Identify which cell holds the provided text, then report its [X, Y] central coordinate. 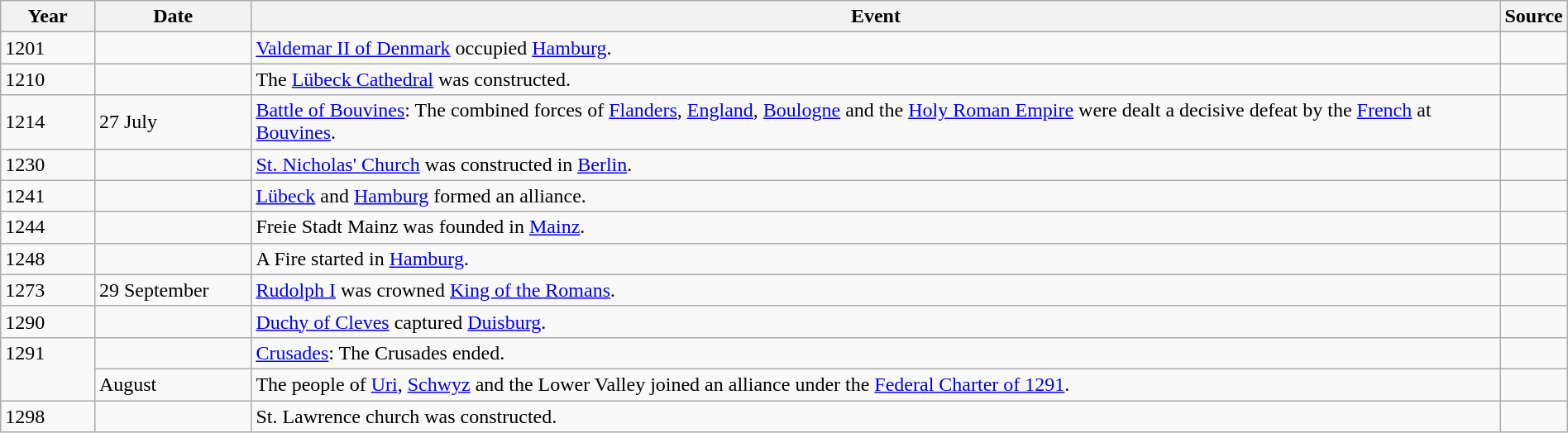
Crusades: The Crusades ended. [876, 353]
1290 [48, 321]
1241 [48, 196]
1248 [48, 259]
1298 [48, 416]
Freie Stadt Mainz was founded in Mainz. [876, 227]
1244 [48, 227]
August [172, 384]
1201 [48, 48]
1291 [48, 369]
Valdemar II of Denmark occupied Hamburg. [876, 48]
27 July [172, 122]
St. Lawrence church was constructed. [876, 416]
Source [1533, 17]
St. Nicholas' Church was constructed in Berlin. [876, 164]
1210 [48, 79]
1230 [48, 164]
A Fire started in Hamburg. [876, 259]
Date [172, 17]
Lübeck and Hamburg formed an alliance. [876, 196]
29 September [172, 290]
The Lübeck Cathedral was constructed. [876, 79]
Event [876, 17]
The people of Uri, Schwyz and the Lower Valley joined an alliance under the Federal Charter of 1291. [876, 384]
1273 [48, 290]
1214 [48, 122]
Year [48, 17]
Duchy of Cleves captured Duisburg. [876, 321]
Rudolph I was crowned King of the Romans. [876, 290]
